Search for the cell housing the specified text and yield its (x, y) center coordinate. 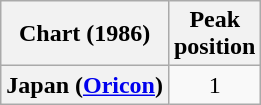
Chart (1986) (85, 34)
Peakposition (214, 34)
1 (214, 85)
Japan (Oricon) (85, 85)
